Determine the [X, Y] coordinate at the center of the cell enclosing the given text.  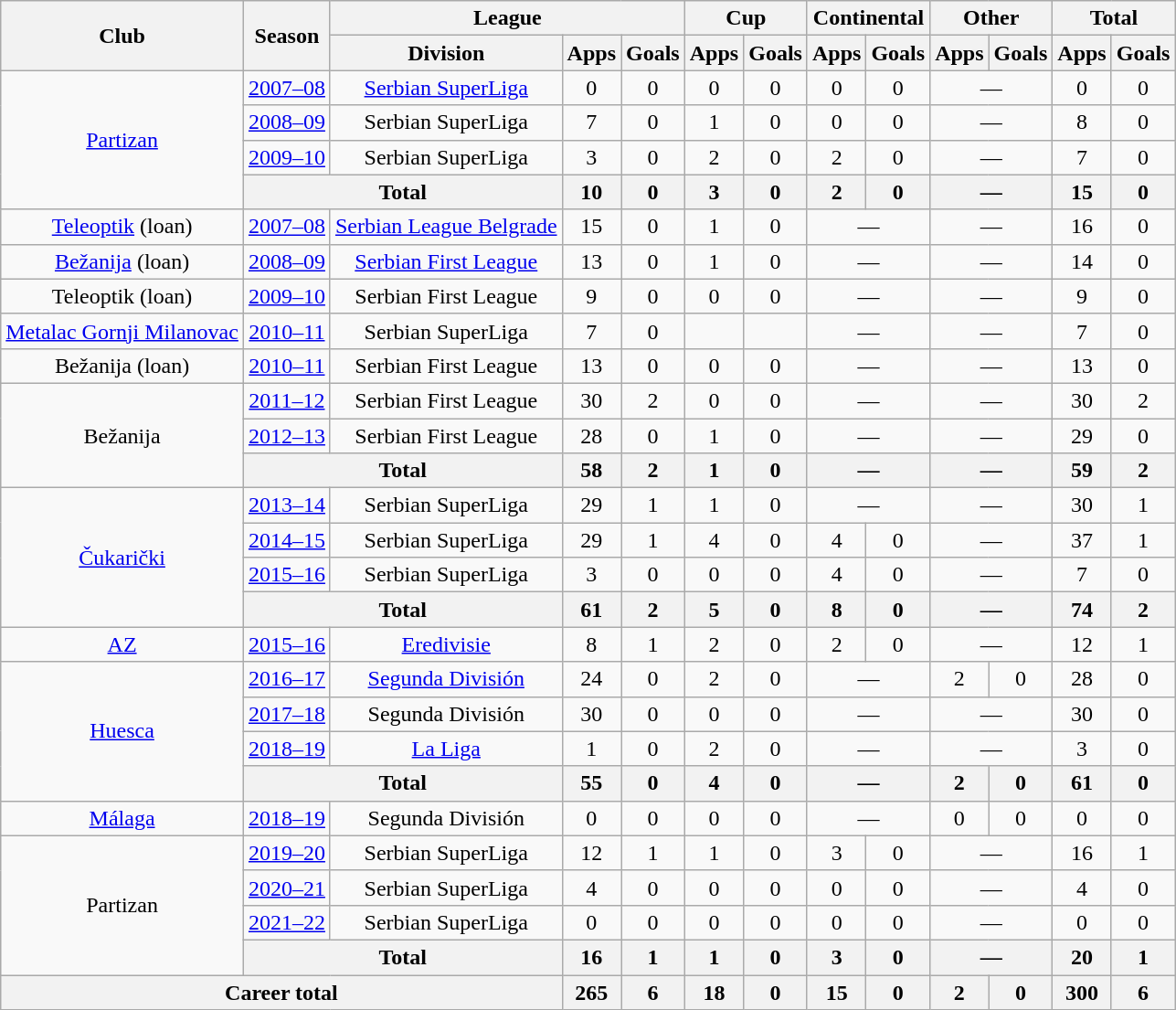
10 [591, 192]
2019–20 [287, 853]
Career total [281, 992]
Club [122, 36]
Metalac Gornji Milanovac [122, 331]
League [507, 18]
Other [991, 18]
20 [1082, 957]
La Liga [446, 749]
14 [1082, 261]
2016–17 [287, 679]
2014–15 [287, 540]
55 [591, 783]
Eredivisie [446, 644]
74 [1082, 610]
Serbian League Belgrade [446, 227]
Division [446, 53]
59 [1082, 471]
Cup [746, 18]
Huesca [122, 731]
18 [714, 992]
5 [714, 610]
2017–18 [287, 714]
Málaga [122, 818]
Čukarički [122, 558]
Season [287, 36]
2021–22 [287, 922]
Continental [868, 18]
2012–13 [287, 436]
37 [1082, 540]
265 [591, 992]
2011–12 [287, 400]
24 [591, 679]
300 [1082, 992]
2013–14 [287, 505]
Bežanija [122, 435]
2020–21 [287, 888]
58 [591, 471]
AZ [122, 644]
